Determine the (X, Y) coordinate at the center of the cell enclosing the given text.  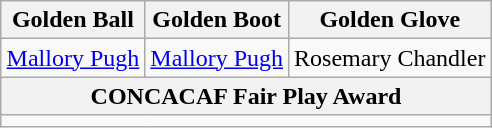
Golden Ball (73, 20)
Golden Glove (390, 20)
Golden Boot (217, 20)
CONCACAF Fair Play Award (246, 96)
Rosemary Chandler (390, 58)
